From the cell containing the given text, extract its center point as (X, Y) coordinate. 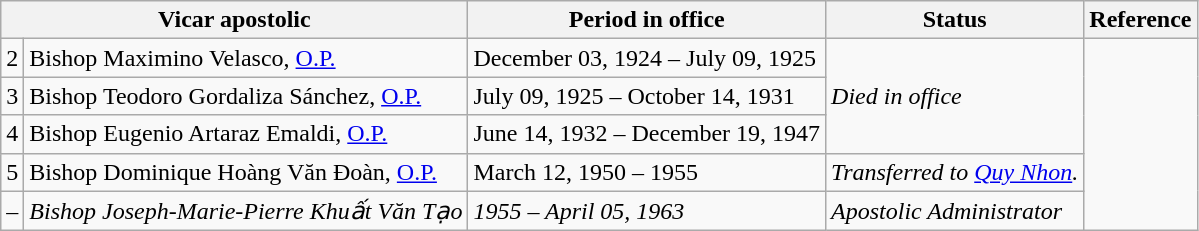
December 03, 1924 – July 09, 1925 (647, 58)
2 (12, 58)
5 (12, 172)
3 (12, 96)
July 09, 1925 – October 14, 1931 (647, 96)
– (12, 211)
Transferred to Quy Nhon. (955, 172)
1955 – April 05, 1963 (647, 211)
Bishop Eugenio Artaraz Emaldi, O.P. (246, 134)
Bishop Maximino Velasco, O.P. (246, 58)
4 (12, 134)
Period in office (647, 20)
Bishop Joseph-Marie-Pierre Khuất Văn Tạo (246, 211)
Apostolic Administrator (955, 211)
June 14, 1932 – December 19, 1947 (647, 134)
Bishop Dominique Hoàng Văn Ðoàn, O.P. (246, 172)
March 12, 1950 – 1955 (647, 172)
Bishop Teodoro Gordaliza Sánchez, O.P. (246, 96)
Status (955, 20)
Vicar apostolic (234, 20)
Reference (1140, 20)
Died in office (955, 96)
